For the text-containing cell, return its midpoint in (x, y) coordinate format. 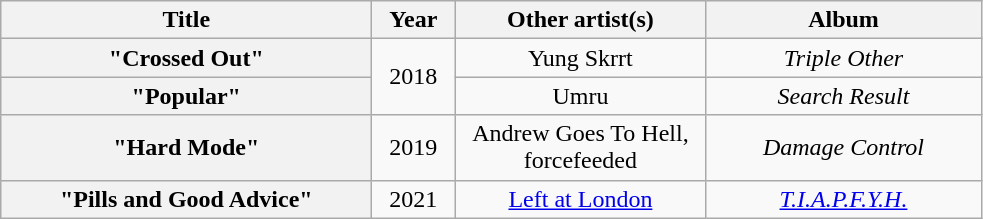
"Crossed Out" (186, 58)
Search Result (844, 96)
Triple Other (844, 58)
2019 (414, 148)
Left at London (580, 199)
Umru (580, 96)
T.I.A.P.F.Y.H. (844, 199)
Andrew Goes To Hell, forcefeeded (580, 148)
Yung Skrrt (580, 58)
"Pills and Good Advice" (186, 199)
Damage Control (844, 148)
Other artist(s) (580, 20)
2018 (414, 77)
"Hard Mode" (186, 148)
2021 (414, 199)
"Popular" (186, 96)
Title (186, 20)
Album (844, 20)
Year (414, 20)
